Detect which cell encompasses the target text, then output its (X, Y) center coordinate. 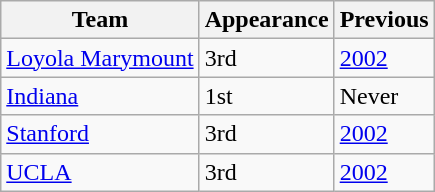
Previous (384, 20)
1st (266, 96)
Never (384, 96)
UCLA (100, 172)
Indiana (100, 96)
Team (100, 20)
Appearance (266, 20)
Loyola Marymount (100, 58)
Stanford (100, 134)
